Capture the cell that displays the provided text and extract its (X, Y) central coordinate. 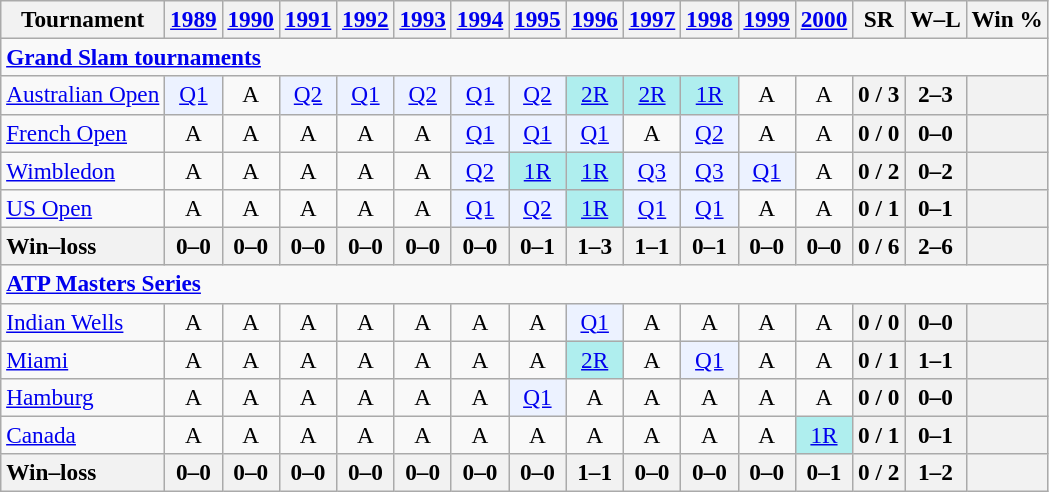
Miami (83, 359)
1999 (766, 19)
1994 (480, 19)
Grand Slam tournaments (524, 57)
1989 (194, 19)
2–3 (936, 95)
1–3 (594, 246)
1997 (652, 19)
2–6 (936, 246)
1998 (710, 19)
Indian Wells (83, 322)
SR (879, 19)
ATP Masters Series (524, 284)
Hamburg (83, 397)
1990 (250, 19)
1–2 (936, 473)
2000 (824, 19)
1992 (366, 19)
W–L (936, 19)
US Open (83, 208)
Canada (83, 435)
Tournament (83, 19)
French Open (83, 133)
1991 (308, 19)
Win % (1007, 19)
1995 (538, 19)
1993 (422, 19)
Wimbledon (83, 170)
0–2 (936, 170)
Australian Open (83, 95)
0 / 3 (879, 95)
0 / 6 (879, 246)
1996 (594, 19)
